Locate the cell with the specified text and output its (X, Y) center coordinate. 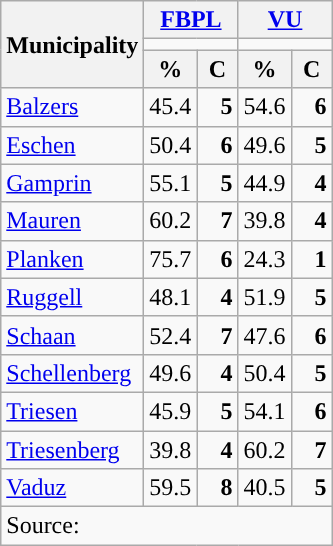
VU (285, 20)
Eschen (72, 145)
8 (218, 488)
Gamprin (72, 183)
47.6 (264, 335)
55.1 (170, 183)
59.5 (170, 488)
Municipality (72, 44)
Schaan (72, 335)
Planken (72, 259)
FBPL (191, 20)
48.1 (170, 297)
Balzers (72, 107)
24.3 (264, 259)
Triesenberg (72, 449)
Schellenberg (72, 373)
51.9 (264, 297)
45.9 (170, 411)
52.4 (170, 335)
Triesen (72, 411)
Mauren (72, 221)
54.1 (264, 411)
44.9 (264, 183)
1 (312, 259)
45.4 (170, 107)
40.5 (264, 488)
75.7 (170, 259)
54.6 (264, 107)
Ruggell (72, 297)
Source: (166, 526)
Vaduz (72, 488)
